Return [X, Y] of the center of cell containing provided text 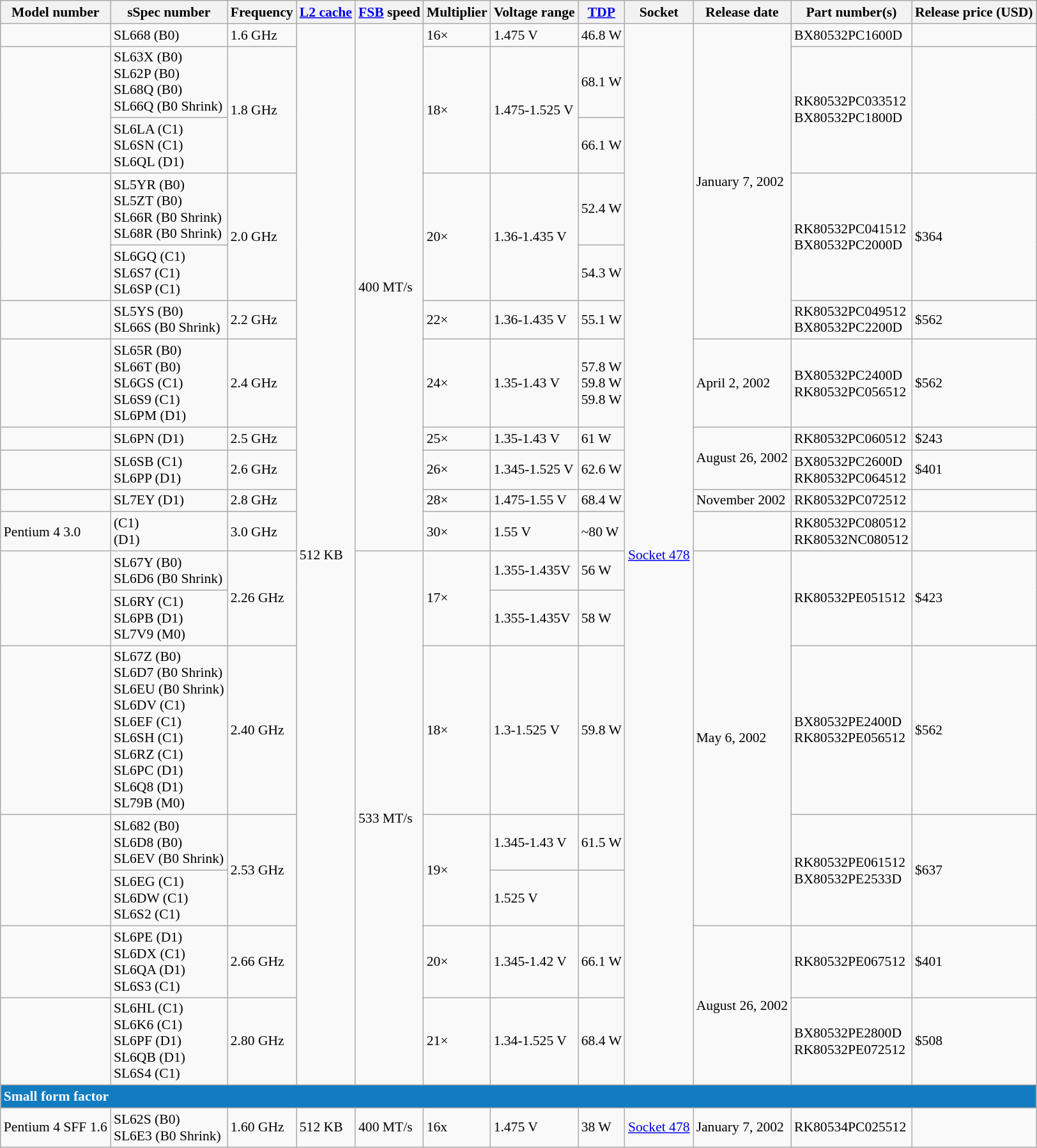
2.5 GHz [262, 439]
2.2 GHz [262, 320]
2.66 GHz [262, 961]
BX80532PC2600DRK80532PC064512 [851, 469]
TDP [602, 12]
SL6EG (C1)SL6DW (C1)SL6S2 (C1) [169, 899]
62.6 W [602, 469]
(C1) (D1) [169, 532]
2.26 GHz [262, 598]
26× [457, 469]
SL67Z (B0)SL6D7 (B0 Shrink)SL6EU (B0 Shrink)SL6DV (C1)SL6EF (C1)SL6SH (C1)SL6RZ (C1)SL6PC (D1)SL6Q8 (D1)SL79B (M0) [169, 730]
May 6, 2002 [742, 738]
2.6 GHz [262, 469]
Pentium 4 3.0 [56, 532]
RK80532PC033512BX80532PC1800D [851, 110]
SL6PN (D1) [169, 439]
SL6LA (C1)SL6SN (C1)SL6QL (D1) [169, 146]
November 2002 [742, 500]
SL7EY (D1) [169, 500]
Multiplier [457, 12]
RK80532PC072512 [851, 500]
2.4 GHz [262, 384]
38 W [602, 1128]
RK80532PC060512 [851, 439]
Pentium 4 SFF 1.6 [56, 1128]
SL62S (B0)SL6E3 (B0 Shrink) [169, 1128]
1.345-1.43 V [534, 842]
57.8 W59.8 W59.8 W [602, 384]
1.55 V [534, 532]
Small form factor [519, 1097]
2.0 GHz [262, 237]
RK80534PC025512 [851, 1128]
1.34-1.525 V [534, 1041]
46.8 W [602, 35]
SL668 (B0) [169, 35]
SL6HL (C1)SL6K6 (C1)SL6PF (D1)SL6QB (D1)SL6S4 (C1) [169, 1041]
1.475-1.55 V [534, 500]
BX80532PC2400DRK80532PC056512 [851, 384]
$637 [974, 871]
56 W [602, 570]
SL63X (B0)SL62P (B0)SL68Q (B0)SL66Q (B0 Shrink) [169, 82]
SL5YS (B0)SL66S (B0 Shrink) [169, 320]
1.6 GHz [262, 35]
L2 cache [326, 12]
sSpec number [169, 12]
RK80532PC049512BX80532PC2200D [851, 320]
Socket [659, 12]
BX80532PC1600D [851, 35]
1.525 V [534, 899]
SL682 (B0)SL6D8 (B0)SL6EV (B0 Shrink) [169, 842]
SL67Y (B0)SL6D6 (B0 Shrink) [169, 570]
SL6GQ (C1)SL6S7 (C1)SL6SP (C1) [169, 272]
1.8 GHz [262, 110]
54.3 W [602, 272]
April 2, 2002 [742, 384]
533 MT/s [390, 818]
SL5YR (B0)SL5ZT (B0)SL66R (B0 Shrink)SL68R (B0 Shrink) [169, 209]
30× [457, 532]
Model number [56, 12]
1.3-1.525 V [534, 730]
52.4 W [602, 209]
68.1 W [602, 82]
Part number(s) [851, 12]
22× [457, 320]
Voltage range [534, 12]
2.8 GHz [262, 500]
2.53 GHz [262, 871]
RK80532PE067512 [851, 961]
RK80532PC080512RK80532NC080512 [851, 532]
16x [457, 1128]
58 W [602, 617]
SL6SB (C1)SL6PP (D1) [169, 469]
Release price (USD) [974, 12]
$508 [974, 1041]
SL6RY (C1)SL6PB (D1)SL7V9 (M0) [169, 617]
Frequency [262, 12]
RK80532PC041512BX80532PC2000D [851, 237]
$243 [974, 439]
2.80 GHz [262, 1041]
~80 W [602, 532]
3.0 GHz [262, 532]
21× [457, 1041]
$423 [974, 598]
BX80532PE2400DRK80532PE056512 [851, 730]
2.40 GHz [262, 730]
RK80532PE061512BX80532PE2533D [851, 871]
FSB speed [390, 12]
SL6PE (D1)SL6DX (C1)SL6QA (D1)SL6S3 (C1) [169, 961]
24× [457, 384]
Release date [742, 12]
19× [457, 871]
61 W [602, 439]
1.475-1.525 V [534, 110]
1.345-1.525 V [534, 469]
SL65R (B0)SL66T (B0)SL6GS (C1)SL6S9 (C1)SL6PM (D1) [169, 384]
1.60 GHz [262, 1128]
28× [457, 500]
61.5 W [602, 842]
17× [457, 598]
25× [457, 439]
55.1 W [602, 320]
16× [457, 35]
BX80532PE2800DRK80532PE072512 [851, 1041]
1.345-1.42 V [534, 961]
59.8 W [602, 730]
$364 [974, 237]
RK80532PE051512 [851, 598]
